For the text-containing cell, return its midpoint in [x, y] coordinate format. 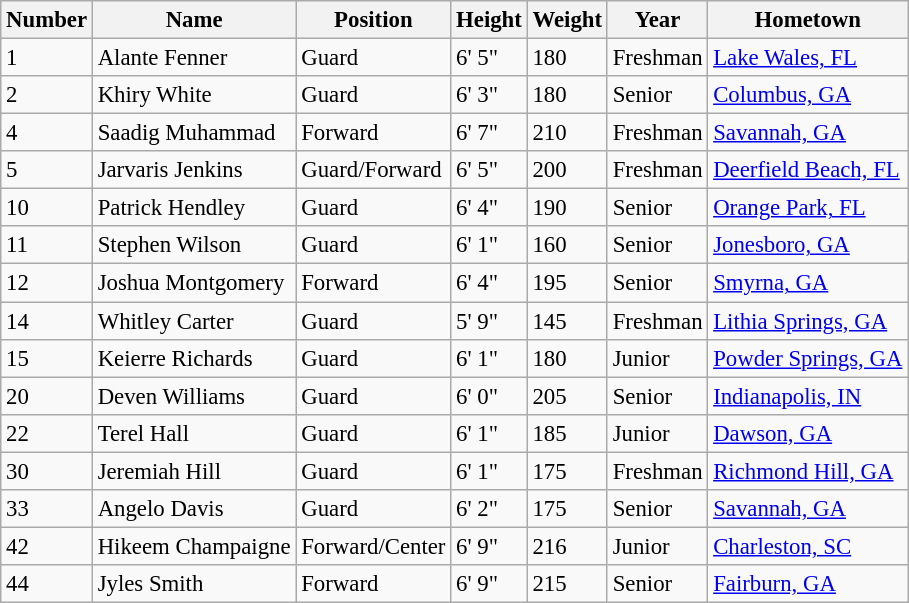
Jarvaris Jenkins [194, 170]
42 [47, 546]
Angelo Davis [194, 509]
Forward/Center [374, 546]
Dawson, GA [808, 433]
Deerfield Beach, FL [808, 170]
205 [567, 396]
Orange Park, FL [808, 208]
6' 2" [489, 509]
Richmond Hill, GA [808, 471]
Keierre Richards [194, 358]
Khiry White [194, 95]
6' 7" [489, 133]
215 [567, 584]
10 [47, 208]
33 [47, 509]
Joshua Montgomery [194, 283]
Saadig Muhammad [194, 133]
210 [567, 133]
185 [567, 433]
Position [374, 20]
14 [47, 321]
Deven Williams [194, 396]
Lithia Springs, GA [808, 321]
Number [47, 20]
Fairburn, GA [808, 584]
12 [47, 283]
Lake Wales, FL [808, 58]
Jeremiah Hill [194, 471]
Weight [567, 20]
Hikeem Champaigne [194, 546]
6' 0" [489, 396]
Powder Springs, GA [808, 358]
160 [567, 245]
Whitley Carter [194, 321]
5 [47, 170]
Smyrna, GA [808, 283]
20 [47, 396]
1 [47, 58]
4 [47, 133]
Alante Fenner [194, 58]
11 [47, 245]
Guard/Forward [374, 170]
Jonesboro, GA [808, 245]
Charleston, SC [808, 546]
6' 3" [489, 95]
Height [489, 20]
145 [567, 321]
44 [47, 584]
15 [47, 358]
Columbus, GA [808, 95]
190 [567, 208]
200 [567, 170]
Indianapolis, IN [808, 396]
Jyles Smith [194, 584]
Year [657, 20]
216 [567, 546]
Stephen Wilson [194, 245]
195 [567, 283]
Patrick Hendley [194, 208]
Name [194, 20]
5' 9" [489, 321]
30 [47, 471]
2 [47, 95]
Hometown [808, 20]
22 [47, 433]
Terel Hall [194, 433]
